Provide the (X, Y) coordinate of the cell's center where the given text is located.  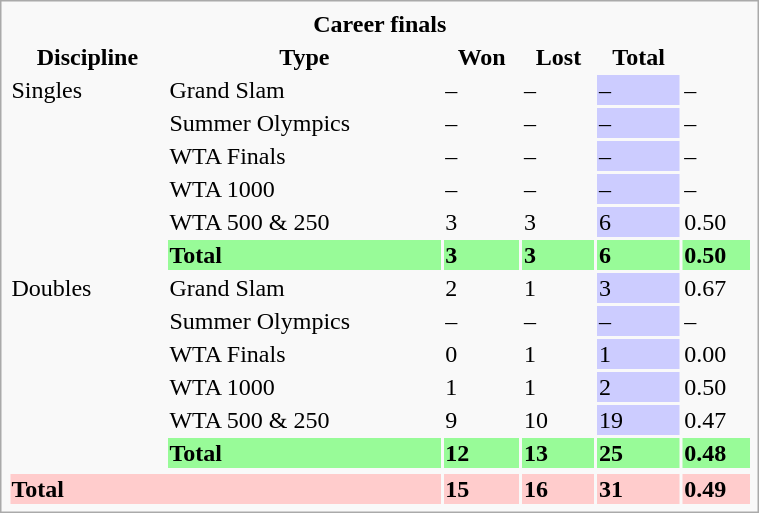
12 (482, 453)
Singles (88, 172)
Lost (559, 57)
0.48 (716, 453)
0 (482, 354)
0.67 (716, 288)
9 (482, 420)
Won (482, 57)
Discipline (88, 57)
Career finals (380, 24)
16 (559, 489)
13 (559, 453)
31 (638, 489)
0.00 (716, 354)
Doubles (88, 370)
25 (638, 453)
Type (304, 57)
19 (638, 420)
15 (482, 489)
0.49 (716, 489)
0.47 (716, 420)
10 (559, 420)
